Scan for the cell matching the given text and deliver its [x, y] coordinate at center. 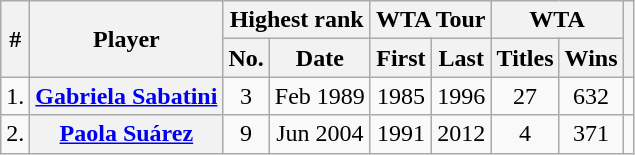
1996 [461, 96]
WTA Tour [430, 20]
No. [246, 58]
Paola Suárez [126, 134]
1. [16, 96]
371 [591, 134]
2012 [461, 134]
1991 [400, 134]
27 [525, 96]
Jun 2004 [320, 134]
4 [525, 134]
Wins [591, 58]
Gabriela Sabatini [126, 96]
1985 [400, 96]
WTA [557, 20]
Date [320, 58]
2. [16, 134]
Highest rank [296, 20]
632 [591, 96]
Last [461, 58]
Feb 1989 [320, 96]
# [16, 39]
Player [126, 39]
Titles [525, 58]
First [400, 58]
3 [246, 96]
9 [246, 134]
